Return the (X, Y) coordinate for the center point of the cell that contains the specified text.  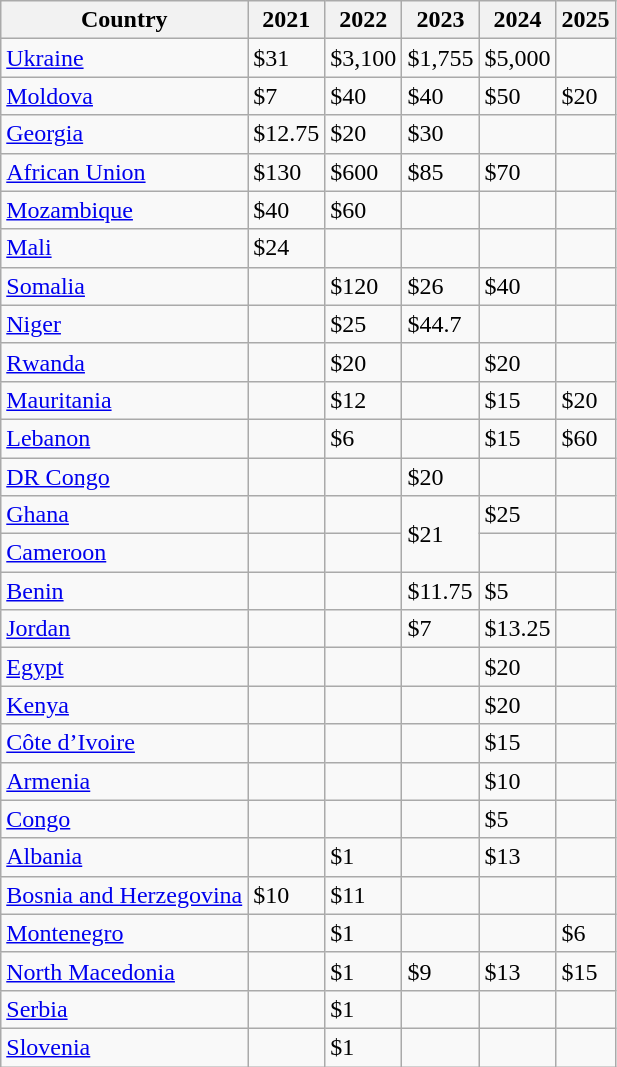
Montenegro (124, 933)
$120 (364, 286)
Cameroon (124, 553)
Benin (124, 591)
$44.7 (440, 324)
Jordan (124, 629)
2025 (586, 20)
Mozambique (124, 210)
$9 (440, 971)
$26 (440, 286)
Kenya (124, 705)
Armenia (124, 781)
North Macedonia (124, 971)
$50 (518, 96)
Georgia (124, 134)
Lebanon (124, 438)
$600 (364, 172)
$24 (286, 248)
$12.75 (286, 134)
African Union (124, 172)
DR Congo (124, 477)
$85 (440, 172)
$13.25 (518, 629)
$5,000 (518, 58)
Mali (124, 248)
$31 (286, 58)
Ukraine (124, 58)
Mauritania (124, 400)
Serbia (124, 1009)
$30 (440, 134)
2024 (518, 20)
2021 (286, 20)
Somalia (124, 286)
Moldova (124, 96)
2022 (364, 20)
$130 (286, 172)
Albania (124, 857)
$12 (364, 400)
Rwanda (124, 362)
Bosnia and Herzegovina (124, 895)
$21 (440, 534)
Slovenia (124, 1047)
$11 (364, 895)
2023 (440, 20)
Country (124, 20)
Egypt (124, 667)
$1,755 (440, 58)
$11.75 (440, 591)
Ghana (124, 515)
$70 (518, 172)
Niger (124, 324)
Côte d’Ivoire (124, 743)
$3,100 (364, 58)
Congo (124, 819)
